Determine the [X, Y] coordinate at the center of the cell enclosing the given text.  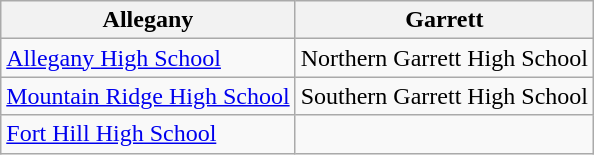
Allegany [148, 20]
Southern Garrett High School [444, 96]
Mountain Ridge High School [148, 96]
Fort Hill High School [148, 134]
Allegany High School [148, 58]
Northern Garrett High School [444, 58]
Garrett [444, 20]
